Detect which cell encompasses the target text, then output its (X, Y) center coordinate. 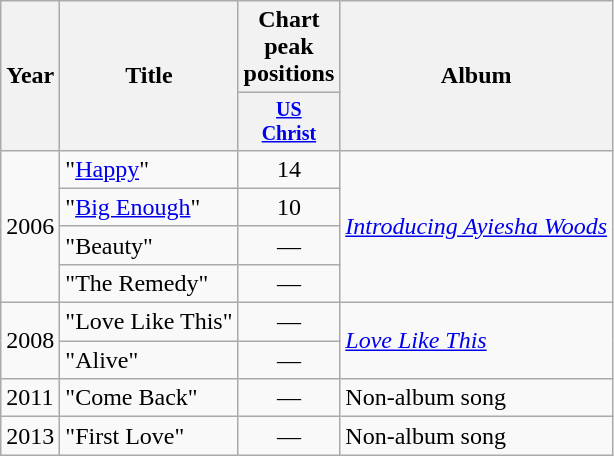
"The Remedy" (149, 283)
"Happy" (149, 169)
2011 (30, 398)
Introducing Ayiesha Woods (476, 226)
Chart peak positions (289, 47)
14 (289, 169)
Album (476, 76)
"Alive" (149, 360)
Year (30, 76)
Love Like This (476, 341)
"Love Like This" (149, 322)
Title (149, 76)
"Big Enough" (149, 207)
"First Love" (149, 436)
"Come Back" (149, 398)
USChrist (289, 122)
2008 (30, 341)
2006 (30, 226)
10 (289, 207)
2013 (30, 436)
"Beauty" (149, 245)
